Provide the (x, y) coordinate of the cell's center where the given text is located.  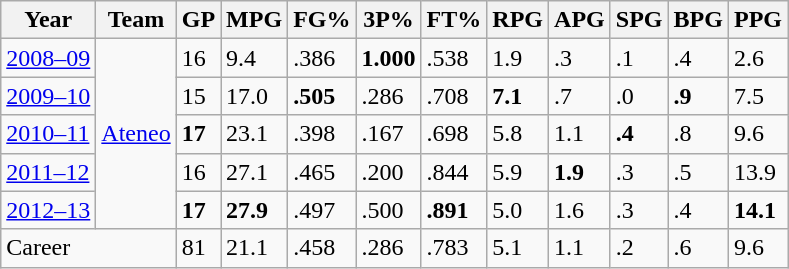
2010–11 (48, 134)
23.1 (254, 134)
2012–13 (48, 210)
7.1 (518, 96)
BPG (698, 20)
Year (48, 20)
1.000 (388, 58)
.844 (454, 172)
2008–09 (48, 58)
15 (198, 96)
3P% (388, 20)
27.1 (254, 172)
FT% (454, 20)
.8 (698, 134)
SPG (639, 20)
7.5 (758, 96)
.538 (454, 58)
.708 (454, 96)
.500 (388, 210)
14.1 (758, 210)
.9 (698, 96)
.200 (388, 172)
.7 (580, 96)
.2 (639, 248)
.386 (322, 58)
.783 (454, 248)
MPG (254, 20)
.698 (454, 134)
.458 (322, 248)
21.1 (254, 248)
.891 (454, 210)
5.0 (518, 210)
.497 (322, 210)
2.6 (758, 58)
.398 (322, 134)
Ateneo (136, 134)
1.6 (580, 210)
.5 (698, 172)
PPG (758, 20)
.6 (698, 248)
RPG (518, 20)
GP (198, 20)
.0 (639, 96)
APG (580, 20)
2011–12 (48, 172)
.1 (639, 58)
5.1 (518, 248)
.505 (322, 96)
.465 (322, 172)
FG% (322, 20)
Career (88, 248)
9.4 (254, 58)
81 (198, 248)
.167 (388, 134)
2009–10 (48, 96)
5.9 (518, 172)
5.8 (518, 134)
17.0 (254, 96)
Team (136, 20)
27.9 (254, 210)
13.9 (758, 172)
